Return [x, y] of the center of cell containing provided text 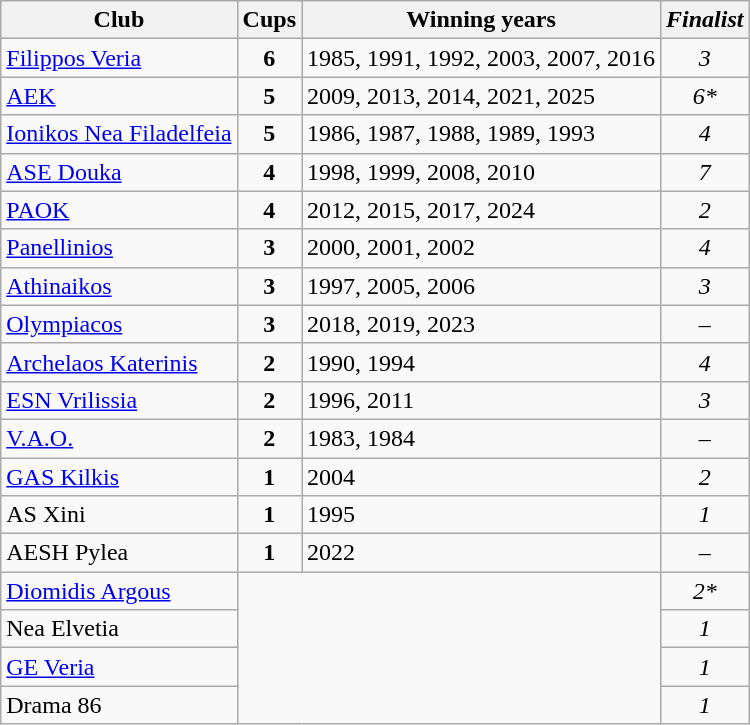
1995 [482, 515]
Olympiacos [119, 324]
V.A.O. [119, 438]
1986, 1987, 1988, 1989, 1993 [482, 134]
6 [269, 58]
Winning years [482, 20]
7 [705, 172]
GE Veria [119, 667]
2004 [482, 477]
AESH Pylea [119, 553]
1998, 1999, 2008, 2010 [482, 172]
2009, 2013, 2014, 2021, 2025 [482, 96]
1996, 2011 [482, 400]
Finalist [705, 20]
6* [705, 96]
2018, 2019, 2023 [482, 324]
Club [119, 20]
Nea Elvetia [119, 629]
Ionikos Nea Filadelfeia [119, 134]
Drama 86 [119, 705]
Archelaos Katerinis [119, 362]
2* [705, 591]
ASE Douka [119, 172]
Panellinios [119, 248]
ESN Vrilissia [119, 400]
1983, 1984 [482, 438]
2012, 2015, 2017, 2024 [482, 210]
2000, 2001, 2002 [482, 248]
1985, 1991, 1992, 2003, 2007, 2016 [482, 58]
AEK [119, 96]
Diomidis Argous [119, 591]
Filippos Veria [119, 58]
GAS Kilkis [119, 477]
Cups [269, 20]
2022 [482, 553]
AS Xini [119, 515]
PAOK [119, 210]
1990, 1994 [482, 362]
1997, 2005, 2006 [482, 286]
Athinaikos [119, 286]
